Provide the (x, y) coordinate of the cell's center where the given text is located.  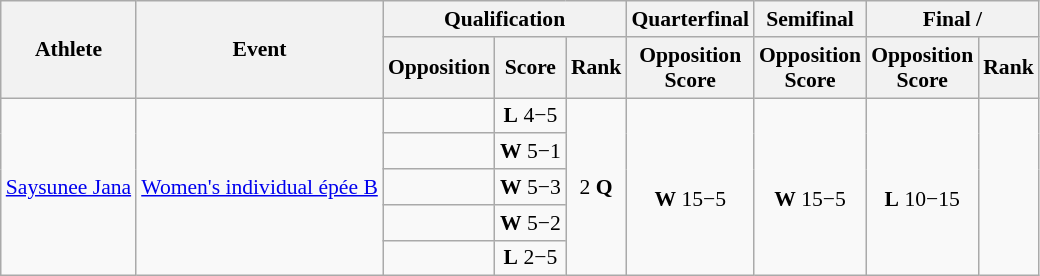
Event (260, 50)
Final / (952, 19)
L 2−5 (530, 258)
2 Q (596, 187)
W 5−3 (530, 187)
Score (530, 68)
Qualification (505, 19)
Women's individual épée B (260, 187)
Athlete (68, 50)
Semifinal (810, 19)
L 10−15 (922, 187)
L 4−5 (530, 116)
W 5−2 (530, 223)
Saysunee Jana (68, 187)
Opposition (439, 68)
W 5−1 (530, 152)
Quarterfinal (690, 19)
